Search for the cell housing the specified text and yield its (X, Y) center coordinate. 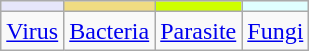
Fungi (276, 31)
Virus (32, 31)
Bacteria (110, 31)
Parasite (198, 31)
